Extract the (X, Y) coordinate from the center of the cell holding the provided text.  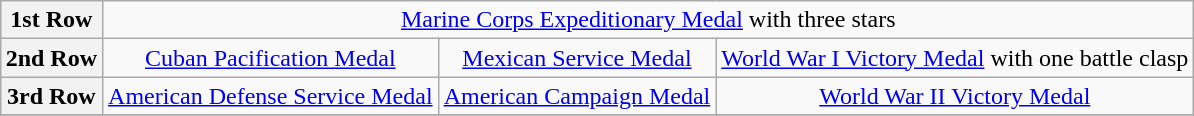
Cuban Pacification Medal (271, 58)
American Campaign Medal (577, 96)
Marine Corps Expeditionary Medal with three stars (648, 20)
1st Row (51, 20)
3rd Row (51, 96)
World War II Victory Medal (955, 96)
2nd Row (51, 58)
World War I Victory Medal with one battle clasp (955, 58)
Mexican Service Medal (577, 58)
American Defense Service Medal (271, 96)
